Determine the (x, y) coordinate at the center of the cell enclosing the given text.  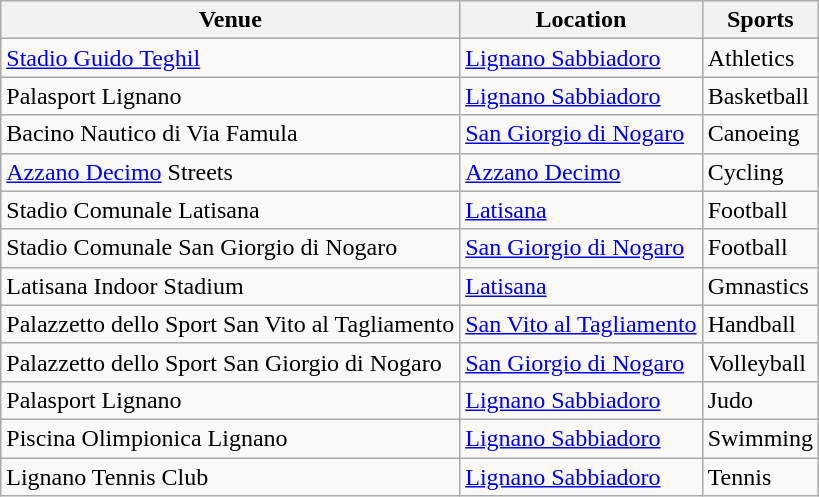
Sports (760, 20)
Piscina Olimpionica Lignano (230, 438)
Palazzetto dello Sport San Vito al Tagliamento (230, 324)
San Vito al Tagliamento (581, 324)
Venue (230, 20)
Azzano Decimo Streets (230, 172)
Location (581, 20)
Volleyball (760, 362)
Stadio Comunale Latisana (230, 210)
Judo (760, 400)
Latisana Indoor Stadium (230, 286)
Palazzetto dello Sport San Giorgio di Nogaro (230, 362)
Tennis (760, 477)
Stadio Comunale San Giorgio di Nogaro (230, 248)
Canoeing (760, 134)
Cycling (760, 172)
Azzano Decimo (581, 172)
Athletics (760, 58)
Stadio Guido Teghil (230, 58)
Lignano Tennis Club (230, 477)
Handball (760, 324)
Basketball (760, 96)
Swimming (760, 438)
Bacino Nautico di Via Famula (230, 134)
Gmnastics (760, 286)
